From the cell containing the given text, extract its center point as [X, Y] coordinate. 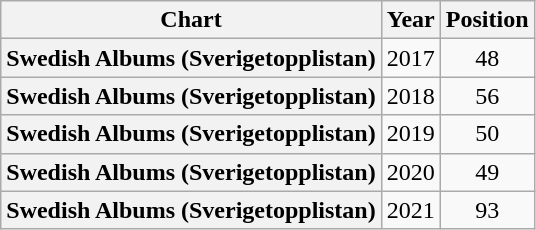
50 [487, 134]
49 [487, 172]
2019 [410, 134]
2020 [410, 172]
56 [487, 96]
2017 [410, 58]
93 [487, 210]
2021 [410, 210]
48 [487, 58]
Position [487, 20]
Year [410, 20]
2018 [410, 96]
Chart [191, 20]
